Detect which cell encompasses the target text, then output its (x, y) center coordinate. 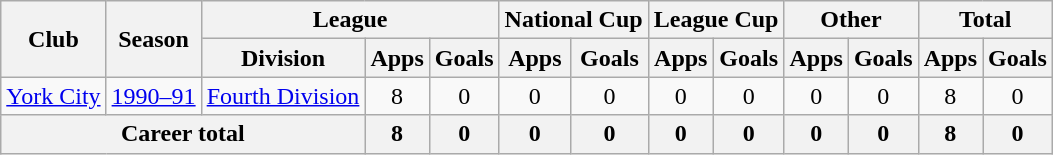
Fourth Division (283, 96)
York City (54, 96)
1990–91 (154, 96)
League Cup (716, 20)
Total (985, 20)
Division (283, 58)
Season (154, 39)
Other (851, 20)
Club (54, 39)
League (350, 20)
Career total (183, 134)
National Cup (574, 20)
